Return (x, y) of the center of cell containing provided text 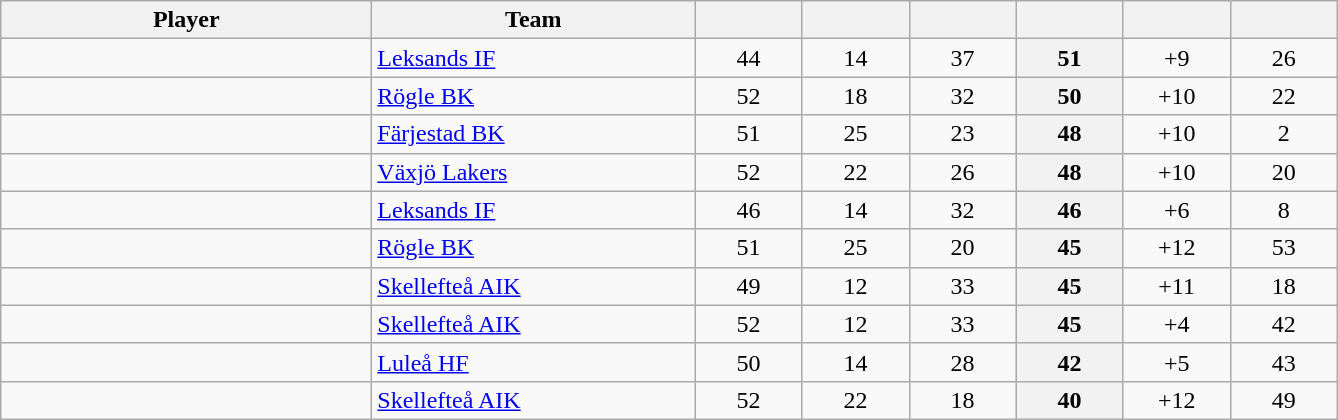
+9 (1176, 58)
+4 (1176, 324)
+5 (1176, 362)
Team (534, 20)
28 (962, 362)
43 (1284, 362)
53 (1284, 248)
40 (1070, 400)
Färjestad BK (534, 134)
Växjö Lakers (534, 172)
+11 (1176, 286)
+6 (1176, 210)
Luleå HF (534, 362)
8 (1284, 210)
Player (186, 20)
23 (962, 134)
37 (962, 58)
44 (748, 58)
2 (1284, 134)
